Extract the [x, y] coordinate from the center of the cell holding the provided text.  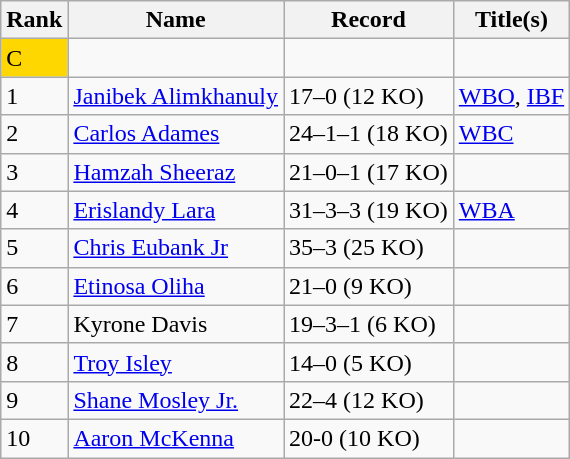
Title(s) [511, 20]
Chris Eubank Jr [176, 248]
Janibek Alimkhanuly [176, 96]
1 [34, 96]
7 [34, 324]
22–4 (12 KO) [369, 400]
17–0 (12 KO) [369, 96]
C [34, 58]
Record [369, 20]
3 [34, 172]
21–0–1 (17 KO) [369, 172]
10 [34, 438]
6 [34, 286]
Erislandy Lara [176, 210]
WBO, IBF [511, 96]
Troy Isley [176, 362]
Carlos Adames [176, 134]
4 [34, 210]
19–3–1 (6 KO) [369, 324]
Etinosa Oliha [176, 286]
Name [176, 20]
Shane Mosley Jr. [176, 400]
9 [34, 400]
WBC [511, 134]
Aaron McKenna [176, 438]
24–1–1 (18 KO) [369, 134]
14–0 (5 KO) [369, 362]
WBA [511, 210]
2 [34, 134]
Rank [34, 20]
5 [34, 248]
31–3–3 (19 KO) [369, 210]
21–0 (9 KO) [369, 286]
35–3 (25 KO) [369, 248]
Kyrone Davis [176, 324]
Hamzah Sheeraz [176, 172]
20-0 (10 KO) [369, 438]
8 [34, 362]
